Find where the given text appears and provide that cell's center as (X, Y) coordinate. 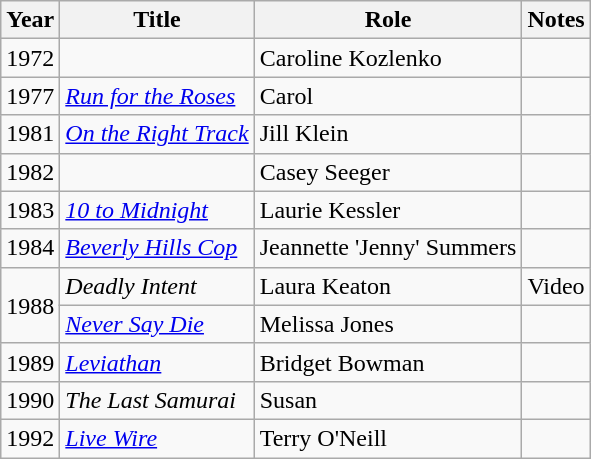
Terry O'Neill (388, 438)
Year (30, 20)
Video (556, 286)
Role (388, 20)
Jill Klein (388, 134)
Run for the Roses (157, 96)
Caroline Kozlenko (388, 58)
Notes (556, 20)
On the Right Track (157, 134)
Title (157, 20)
Carol (388, 96)
The Last Samurai (157, 400)
Melissa Jones (388, 324)
1982 (30, 172)
1988 (30, 305)
Bridget Bowman (388, 362)
Laura Keaton (388, 286)
Leviathan (157, 362)
1972 (30, 58)
Never Say Die (157, 324)
Susan (388, 400)
10 to Midnight (157, 210)
1977 (30, 96)
Beverly Hills Cop (157, 248)
1990 (30, 400)
1989 (30, 362)
Casey Seeger (388, 172)
Jeannette 'Jenny' Summers (388, 248)
1992 (30, 438)
Laurie Kessler (388, 210)
1981 (30, 134)
1984 (30, 248)
Deadly Intent (157, 286)
Live Wire (157, 438)
1983 (30, 210)
